Determine the [x, y] coordinate at the center of the cell enclosing the given text.  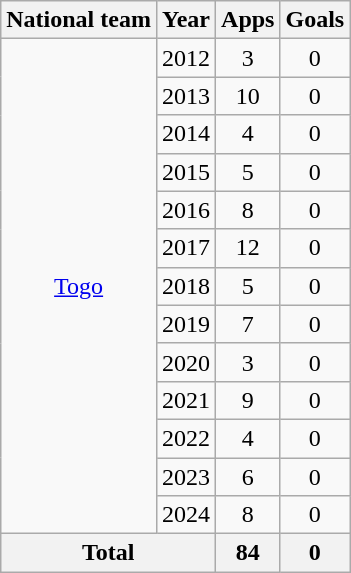
Goals [315, 20]
2018 [186, 286]
84 [248, 553]
6 [248, 477]
12 [248, 248]
National team [79, 20]
2023 [186, 477]
Total [108, 553]
2015 [186, 172]
9 [248, 400]
2021 [186, 400]
2016 [186, 210]
2024 [186, 515]
Apps [248, 20]
2014 [186, 134]
2013 [186, 96]
2019 [186, 324]
2022 [186, 438]
2017 [186, 248]
7 [248, 324]
Togo [79, 286]
2012 [186, 58]
10 [248, 96]
Year [186, 20]
2020 [186, 362]
